Extract the [x, y] coordinate from the center of the cell holding the provided text.  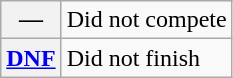
— [31, 20]
DNF [31, 58]
Did not compete [146, 20]
Did not finish [146, 58]
